Return [x, y] of the center of cell containing provided text 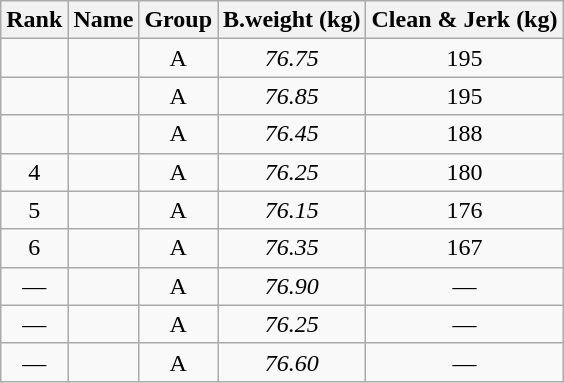
76.60 [292, 362]
76.85 [292, 96]
Rank [34, 20]
Group [178, 20]
167 [464, 248]
Name [104, 20]
4 [34, 172]
180 [464, 172]
188 [464, 134]
176 [464, 210]
76.75 [292, 58]
76.15 [292, 210]
6 [34, 248]
B.weight (kg) [292, 20]
76.35 [292, 248]
76.90 [292, 286]
5 [34, 210]
76.45 [292, 134]
Clean & Jerk (kg) [464, 20]
